Extract the [X, Y] coordinate from the center of the cell holding the provided text.  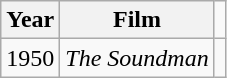
Year [30, 20]
1950 [30, 58]
Film [137, 20]
The Soundman [137, 58]
